Provide the (X, Y) coordinate of the cell's center where the given text is located.  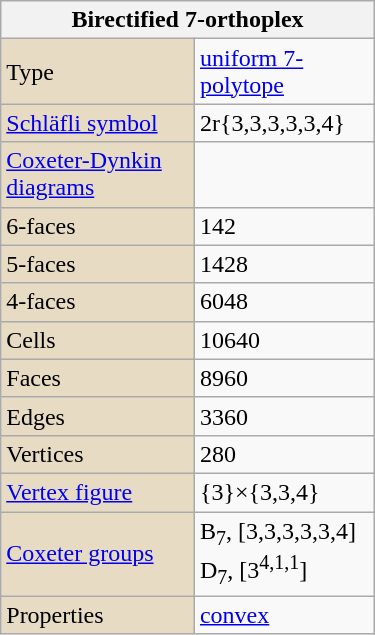
Coxeter groups (98, 554)
Coxeter-Dynkin diagrams (98, 174)
uniform 7-polytope (284, 72)
3360 (284, 416)
Schläfli symbol (98, 123)
5-faces (98, 264)
280 (284, 454)
4-faces (98, 302)
6048 (284, 302)
Vertex figure (98, 492)
Properties (98, 615)
B7, [3,3,3,3,3,4]D7, [34,1,1] (284, 554)
Type (98, 72)
{3}×{3,3,4} (284, 492)
Vertices (98, 454)
1428 (284, 264)
142 (284, 226)
2r{3,3,3,3,3,4} (284, 123)
Edges (98, 416)
10640 (284, 340)
Faces (98, 378)
8960 (284, 378)
Cells (98, 340)
convex (284, 615)
Birectified 7-orthoplex (188, 20)
6-faces (98, 226)
